Locate the cell with the specified text and output its (X, Y) center coordinate. 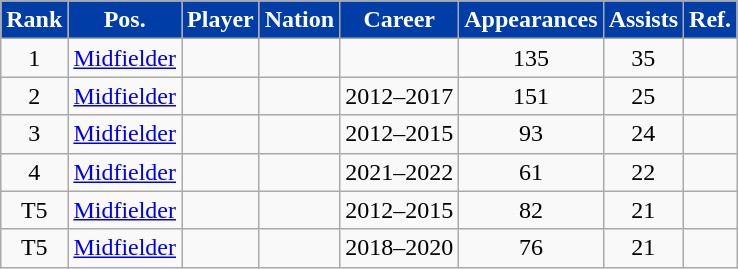
Ref. (710, 20)
25 (643, 96)
76 (531, 248)
135 (531, 58)
24 (643, 134)
35 (643, 58)
Pos. (125, 20)
22 (643, 172)
2012–2017 (400, 96)
Career (400, 20)
2 (34, 96)
Rank (34, 20)
Appearances (531, 20)
Assists (643, 20)
Player (221, 20)
93 (531, 134)
3 (34, 134)
2018–2020 (400, 248)
82 (531, 210)
151 (531, 96)
1 (34, 58)
Nation (299, 20)
61 (531, 172)
2021–2022 (400, 172)
4 (34, 172)
